Extract the [x, y] coordinate from the center of the cell holding the provided text.  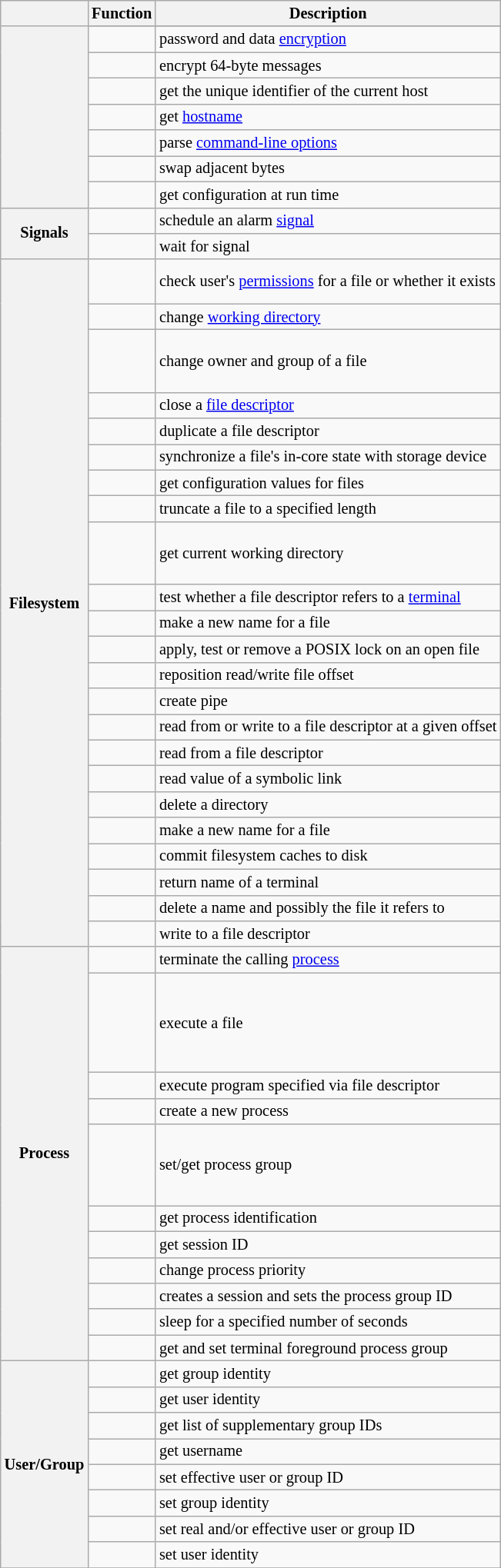
apply, test or remove a POSIX lock on an open file [328, 649]
truncate a file to a specified length [328, 508]
execute program specified via file descriptor [328, 1085]
get group identity [328, 1373]
set group identity [328, 1503]
set effective user or group ID [328, 1477]
User/Group [45, 1464]
reposition read/write file offset [328, 675]
synchronize a file's in-core state with storage device [328, 457]
get configuration at run time [328, 195]
parse command-line options [328, 143]
Description [328, 13]
wait for signal [328, 246]
creates a session and sets the process group ID [328, 1296]
read from or write to a file descriptor at a given offset [328, 727]
set user identity [328, 1555]
check user's permissions for a file or whether it exists [328, 281]
change owner and group of a file [328, 361]
write to a file descriptor [328, 934]
get and set terminal foreground process group [328, 1348]
commit filesystem caches to disk [328, 856]
change process priority [328, 1270]
Signals [45, 234]
Process [45, 1154]
schedule an alarm signal [328, 221]
get username [328, 1451]
set/get process group [328, 1165]
get user identity [328, 1400]
create pipe [328, 701]
read from a file descriptor [328, 753]
get configuration values for files [328, 483]
get process identification [328, 1218]
return name of a terminal [328, 882]
terminate the calling process [328, 960]
Filesystem [45, 603]
create a new process [328, 1111]
get the unique identifier of the current host [328, 91]
test whether a file descriptor refers to a terminal [328, 598]
Function [122, 13]
delete a name and possibly the file it refers to [328, 908]
get hostname [328, 117]
password and data encryption [328, 39]
change working directory [328, 317]
get current working directory [328, 553]
duplicate a file descriptor [328, 431]
read value of a symbolic link [328, 778]
sleep for a specified number of seconds [328, 1322]
execute a file [328, 1023]
delete a directory [328, 804]
close a file descriptor [328, 405]
get list of supplementary group IDs [328, 1426]
swap adjacent bytes [328, 168]
set real and/or effective user or group ID [328, 1529]
encrypt 64-byte messages [328, 65]
get session ID [328, 1244]
